For the text-containing cell, return its midpoint in [x, y] coordinate format. 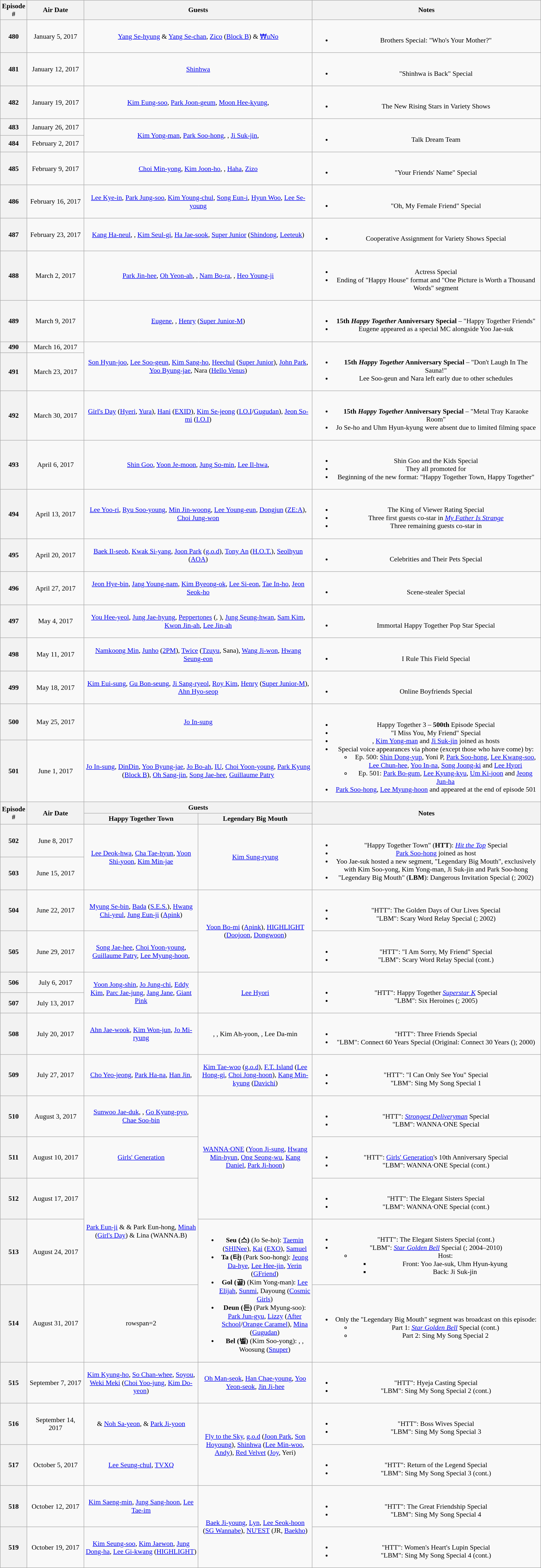
, , Kim Ah-yoon, , Lee Da-min [255, 1034]
510 [14, 1116]
March 16, 2017 [55, 347]
May 11, 2017 [55, 655]
Kim Saeng-min, Jung Sang-hoon, Lee Tae-im [141, 1506]
March 30, 2017 [55, 415]
513 [14, 1252]
511 [14, 1158]
January 12, 2017 [55, 69]
July 20, 2017 [55, 1034]
Lee Deok-hwa, Cha Tae-hyun, Yoon Shi-yoon, Kim Min-jae [141, 857]
September 7, 2017 [55, 1383]
Jo In-sung, DinDin, Yoo Byung-jae, Jo Bo-ah, IU, Choi Yoon-young, Park Kyung (Block B), Oh Sang-jin, Song Jae-hee, Guillaume Patry [198, 771]
June 1, 2017 [55, 771]
"HTT": "I Can Only See You" Special"LBM": Sing My Song Special 1 [426, 1075]
Celebrities and Their Pets Special [426, 555]
Shin Goo and the Kids SpecialThey all promoted for Beginning of the new format: "Happy Together Town, Happy Together" [426, 465]
490 [14, 347]
Brothers Special: "Who's Your Mother?" [426, 36]
Cooperative Assignment for Variety Shows Special [426, 235]
502 [14, 841]
496 [14, 588]
500 [14, 722]
April 20, 2017 [55, 555]
February 2, 2017 [55, 144]
516 [14, 1424]
"HTT": The Great Friendship Special"LBM": Sing My Song Special 4 [426, 1506]
Yoon Jong-shin, Jo Jung-chi, Eddy Kim, Parc Jae-jung, Jang Jane, Giant Pink [141, 993]
514 [14, 1323]
April 27, 2017 [55, 588]
"Oh, My Female Friend" Special [426, 202]
Kang Ha-neul, , Kim Seul-gi, Ha Jae-sook, Super Junior (Shindong, Leeteuk) [198, 235]
Kim Eung-soo, Park Joon-geum, Moon Hee-kyung, [198, 102]
October 19, 2017 [55, 1547]
501 [14, 771]
505 [14, 952]
rowspan=2 [141, 1323]
August 31, 2017 [55, 1323]
Yang Se-hyung & Yang Se-chan, Zico (Block B) & ₩uNo [198, 36]
Kim Yong-man, Park Soo-hong, , Ji Suk-jin, [198, 135]
"HTT": The Golden Days of Our Lives Special"LBM": Scary Word Relay Special (; 2002) [426, 911]
493 [14, 465]
Cho Yeo-jeong, Park Ha-na, Han Jin, [141, 1075]
"HTT": Return of the Legend Special"LBM": Sing My Song Special 3 (cont.) [426, 1465]
June 8, 2017 [55, 841]
Park Jin-hee, Oh Yeon-ah, , Nam Bo-ra, , Heo Young-ji [198, 276]
Choi Min-yong, Kim Joon-ho, , Haha, Zizo [198, 168]
"HTT": Boss Wives Special"LBM": Sing My Song Special 3 [426, 1424]
15th Happy Together Anniversary Special – "Metal Tray Karaoke Room"Jo Se-ho and Uhm Hyun-kyung were absent due to limited filming space [426, 415]
Girl's Day (Hyeri, Yura), Hani (EXID), Kim Se-jeong (I.O.I/Gugudan), Jeon So-mi (I.O.I) [198, 415]
491 [14, 372]
Actress SpecialEnding of "Happy House" format and "One Picture is Worth a Thousand Words" segment [426, 276]
& Noh Sa-yeon, & Park Ji-yoon [141, 1424]
504 [14, 911]
Only the "Legendary Big Mouth" segment was broadcast on this episode:Part 1: Star Golden Bell Special (cont.)Part 2: Sing My Song Special 2 [426, 1323]
506 [14, 983]
Scene-stealer Special [426, 588]
"Shinhwa is Back" Special [426, 69]
Sunwoo Jae-duk, , Go Kyung-pyo, Chae Soo-bin [141, 1116]
481 [14, 69]
480 [14, 36]
May 18, 2017 [55, 688]
April 13, 2017 [55, 514]
15th Happy Together Anniversary Special – "Happy Together Friends"Eugene appeared as a special MC alongside Yoo Jae-suk [426, 321]
March 2, 2017 [55, 276]
WANNA·ONE (Yoon Ji-sung, Hwang Min-hyun, Ong Seong-wu, Kang Daniel, Park Ji-hoon) [255, 1158]
"HTT": Strongest Deliveryman Special"LBM": WANNA·ONE Special [426, 1116]
"HTT": Girls' Generation's 10th Anniversary Special"LBM": WANNA·ONE Special (cont.) [426, 1158]
503 [14, 873]
Eugene, , Henry (Super Junior-M) [198, 321]
497 [14, 621]
Legendary Big Mouth [255, 819]
October 5, 2017 [55, 1465]
Girls' Generation [141, 1158]
Kim Tae-woo (g.o.d), F.T. Island (Lee Hong-gi, Choi Jong-hoon), Kang Min-kyung (Davichi) [255, 1075]
June 29, 2017 [55, 952]
517 [14, 1465]
484 [14, 144]
May 25, 2017 [55, 722]
Lee Kye-in, Park Jung-soo, Kim Young-chul, Song Eun-i, Hyun Woo, Lee Se-young [198, 202]
Kim Seung-soo, Kim Jaewon, Jung Dong-ha, Lee Gi-kwang (HIGHLIGHT) [141, 1547]
Kim Eui-sung, Gu Bon-seung, Ji Sang-ryeol, Roy Kim, Henry (Super Junior-M), Ahn Hyo-seop [198, 688]
Lee Hyori [255, 993]
January 19, 2017 [55, 102]
"HTT": Hyeja Casting Special"LBM": Sing My Song Special 2 (cont.) [426, 1383]
You Hee-yeol, Jung Jae-hyung, Peppertones (, ), Jung Seung-hwan, Sam Kim, Kwon Jin-ah, Lee Jin-ah [198, 621]
Kim Sung-ryung [255, 857]
483 [14, 127]
Yoon Bo-mi (Apink), HIGHLIGHT (Doojoon, Dongwoon) [255, 931]
April 6, 2017 [55, 465]
15th Happy Together Anniversary Special – "Don't Laugh In The Sauna!"Lee Soo-geun and Nara left early due to other schedules [426, 366]
495 [14, 555]
Ahn Jae-wook, Kim Won-jun, Jo Mi-ryung [141, 1034]
Immortal Happy Together Pop Star Special [426, 621]
Lee Yoo-ri, Ryu Soo-young, Min Jin-woong, Lee Young-eun, Dongjun (ZE:A), Choi Jung-won [198, 514]
May 4, 2017 [55, 621]
499 [14, 688]
Son Hyun-joo, Lee Soo-geun, Kim Sang-ho, Heechul (Super Junior), John Park, Yoo Byung-jae, Nara (Hello Venus) [198, 366]
The King of Viewer Rating SpecialThree first guests co-star in My Father Is StrangeThree remaining guests co-star in [426, 514]
"HTT": The Elegant Sisters Special"LBM": WANNA·ONE Special (cont.) [426, 1199]
August 10, 2017 [55, 1158]
Shinhwa [198, 69]
I Rule This Field Special [426, 655]
Talk Dream Team [426, 135]
June 15, 2017 [55, 873]
"HTT": Women's Heart's Lupin Special"LBM": Sing My Song Special 4 (cont.) [426, 1547]
October 12, 2017 [55, 1506]
July 6, 2017 [55, 983]
Happy Together Town [141, 819]
Lee Seung-chul, TVXQ [141, 1465]
494 [14, 514]
February 16, 2017 [55, 202]
489 [14, 321]
February 23, 2017 [55, 235]
512 [14, 1199]
"HTT": "I Am Sorry, My Friend" Special"LBM": Scary Word Relay Special (cont.) [426, 952]
Song Jae-hee, Choi Yoon-young, Guillaume Patry, Lee Myung-hoon, [141, 952]
485 [14, 168]
Baek Il-seob, Kwak Si-yang, Joon Park (g.o.d), Tony An (H.O.T.), Seolhyun (AOA) [198, 555]
January 26, 2017 [55, 127]
Online Boyfriends Special [426, 688]
March 9, 2017 [55, 321]
487 [14, 235]
Jeon Hye-bin, Jang Young-nam, Kim Byeong-ok, Lee Si-eon, Tae In-ho, Jeon Seok-ho [198, 588]
488 [14, 276]
"HTT": The Elegant Sisters Special (cont.)"LBM": Star Golden Bell Special (; 2004–2010)Host:Front: Yoo Jae-suk, Uhm Hyun-kyungBack: Ji Suk-jin [426, 1252]
February 9, 2017 [55, 168]
515 [14, 1383]
Kim Kyung-ho, So Chan-whee, Soyou, Weki Meki (Choi Yoo-jung, Kim Do-yeon) [141, 1383]
519 [14, 1547]
Shin Goo, Yoon Je-moon, Jung So-min, Lee Il-hwa, [198, 465]
August 17, 2017 [55, 1199]
Jo In-sung [198, 722]
June 22, 2017 [55, 911]
508 [14, 1034]
507 [14, 1003]
Namkoong Min, Junho (2PM), Twice (Tzuyu, Sana), Wang Ji-won, Hwang Seung-eon [198, 655]
March 23, 2017 [55, 372]
486 [14, 202]
492 [14, 415]
July 13, 2017 [55, 1003]
The New Rising Stars in Variety Shows [426, 102]
"HTT": Three Friends Special"LBM": Connect 60 Years Special (Original: Connect 30 Years (); 2000) [426, 1034]
August 3, 2017 [55, 1116]
Myung Se-bin, Bada (S.E.S.), Hwang Chi-yeul, Jung Eun-ji (Apink) [141, 911]
July 27, 2017 [55, 1075]
518 [14, 1506]
482 [14, 102]
498 [14, 655]
509 [14, 1075]
January 5, 2017 [55, 36]
Fly to the Sky, g.o.d (Joon Park, Son Hoyoung), Shinhwa (Lee Min-woo, Andy), Red Velvet (Joy, Yeri) [255, 1445]
September 14, 2017 [55, 1424]
"Your Friends' Name" Special [426, 168]
"HTT": Happy Together Superstar K Special"LBM": Six Heroines (; 2005) [426, 993]
Oh Man-seok, Han Chae-young, Yoo Yeon-seok, Jin Ji-hee [255, 1383]
August 24, 2017 [55, 1252]
Park Eun-ji & & Park Eun-hong, Minah (Girl's Day) & Lina (WANNA.B) [141, 1232]
